Provide the [X, Y] coordinate of the cell's center where the given text is located.  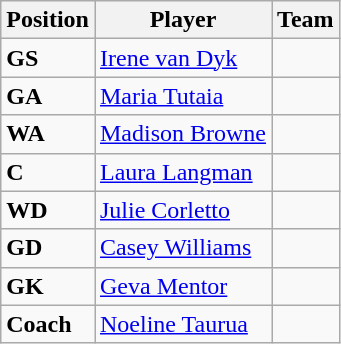
GA [48, 96]
GK [48, 286]
WD [48, 210]
Maria Tutaia [182, 96]
Madison Browne [182, 134]
Julie Corletto [182, 210]
GS [48, 58]
Coach [48, 324]
WA [48, 134]
Irene van Dyk [182, 58]
C [48, 172]
Position [48, 20]
Player [182, 20]
Geva Mentor [182, 286]
Casey Williams [182, 248]
Team [306, 20]
Noeline Taurua [182, 324]
Laura Langman [182, 172]
GD [48, 248]
